Return [x, y] of the center of cell containing provided text 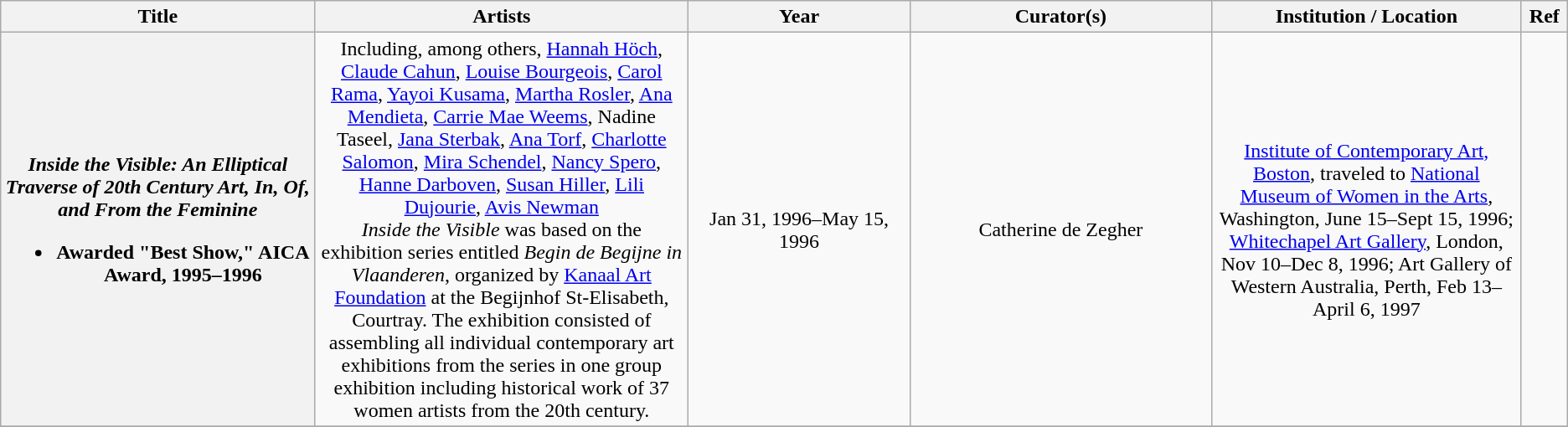
Artists [502, 17]
Ref [1545, 17]
Institution / Location [1366, 17]
Curator(s) [1060, 17]
Jan 31, 1996–May 15, 1996 [799, 229]
Inside the Visible: An Elliptical Traverse of 20th Century Art, In, Of, and From the FeminineAwarded "Best Show," AICA Award, 1995–1996 [157, 229]
Catherine de Zegher [1060, 229]
Title [157, 17]
Year [799, 17]
